Determine the (x, y) coordinate at the center of the cell enclosing the given text.  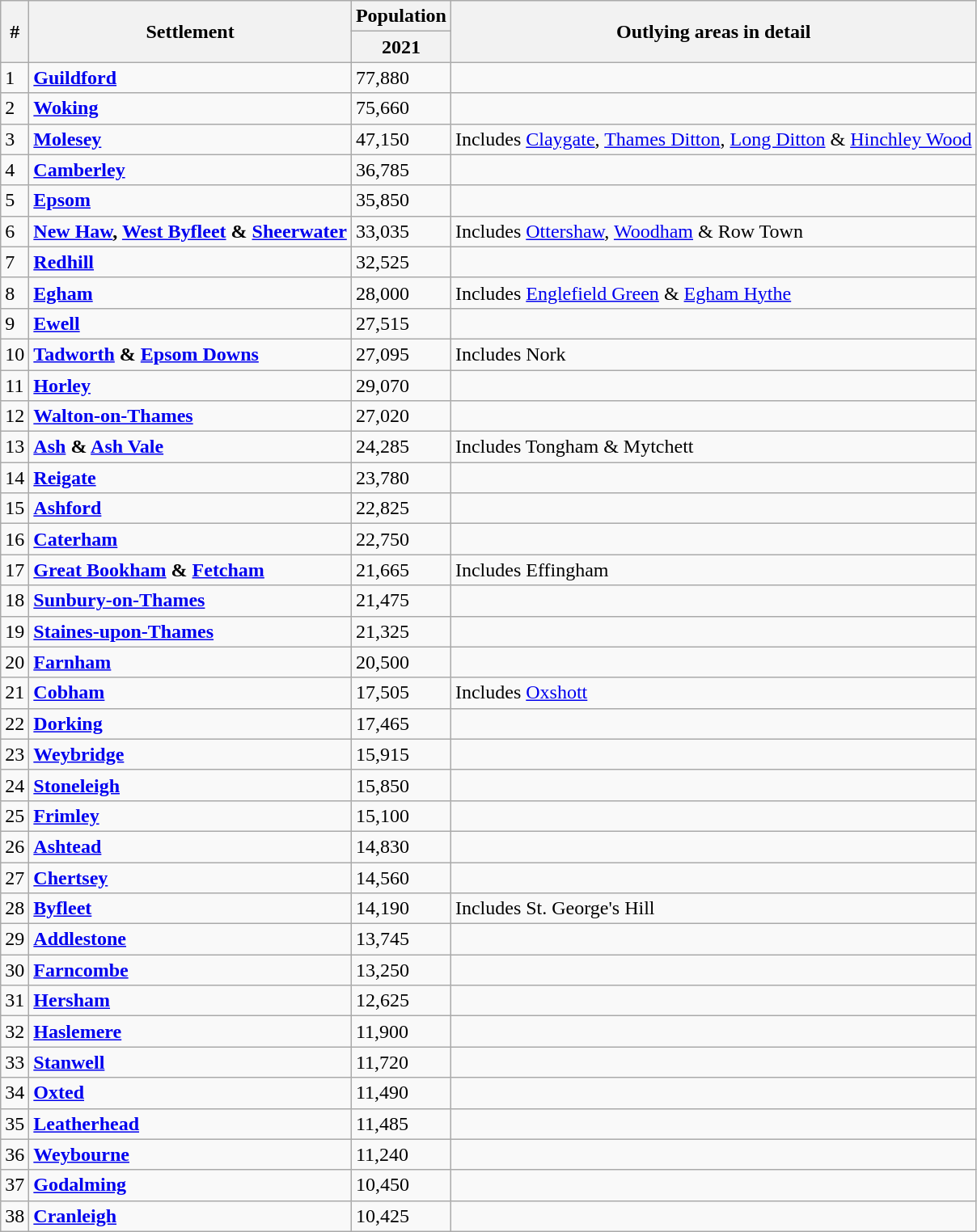
Dorking (191, 724)
38 (15, 1216)
Includes Claygate, Thames Ditton, Long Ditton & Hinchley Wood (713, 139)
15,100 (401, 816)
7 (15, 262)
26 (15, 846)
47,150 (401, 139)
Includes Ottershaw, Woodham & Row Town (713, 231)
14,560 (401, 877)
Redhill (191, 262)
Settlement (191, 32)
35 (15, 1124)
37 (15, 1185)
30 (15, 970)
75,660 (401, 108)
Outlying areas in detail (713, 32)
21,325 (401, 631)
11,485 (401, 1124)
Weybridge (191, 754)
18 (15, 601)
17 (15, 570)
Staines-upon-Thames (191, 631)
Cranleigh (191, 1216)
27,095 (401, 354)
Hersham (191, 1001)
23,780 (401, 478)
21,665 (401, 570)
Epsom (191, 200)
11,490 (401, 1093)
20,500 (401, 662)
22,825 (401, 508)
Includes Nork (713, 354)
Chertsey (191, 877)
29 (15, 939)
27 (15, 877)
24 (15, 785)
Includes Oxshott (713, 693)
Includes Englefield Green & Egham Hythe (713, 293)
2021 (401, 47)
14,190 (401, 909)
Farncombe (191, 970)
Byfleet (191, 909)
28,000 (401, 293)
15,850 (401, 785)
35,850 (401, 200)
13 (15, 447)
Stoneleigh (191, 785)
Molesey (191, 139)
36 (15, 1154)
Ashford (191, 508)
Caterham (191, 539)
Includes Effingham (713, 570)
27,020 (401, 416)
Camberley (191, 170)
Weybourne (191, 1154)
24,285 (401, 447)
5 (15, 200)
Includes St. George's Hill (713, 909)
17,465 (401, 724)
13,250 (401, 970)
11,900 (401, 1032)
32 (15, 1032)
Oxted (191, 1093)
32,525 (401, 262)
Population (401, 16)
19 (15, 631)
13,745 (401, 939)
Ash & Ash Vale (191, 447)
17,505 (401, 693)
Addlestone (191, 939)
Tadworth & Epsom Downs (191, 354)
3 (15, 139)
Egham (191, 293)
23 (15, 754)
10,450 (401, 1185)
Leatherhead (191, 1124)
Walton-on-Thames (191, 416)
33,035 (401, 231)
Haslemere (191, 1032)
Ashtead (191, 846)
Reigate (191, 478)
Woking (191, 108)
11 (15, 386)
21 (15, 693)
14 (15, 478)
Ewell (191, 323)
29,070 (401, 386)
12 (15, 416)
6 (15, 231)
Guildford (191, 78)
10,425 (401, 1216)
15,915 (401, 754)
9 (15, 323)
36,785 (401, 170)
34 (15, 1093)
# (15, 32)
8 (15, 293)
16 (15, 539)
10 (15, 354)
22 (15, 724)
15 (15, 508)
25 (15, 816)
Frimley (191, 816)
Stanwell (191, 1062)
33 (15, 1062)
28 (15, 909)
1 (15, 78)
Horley (191, 386)
Includes Tongham & Mytchett (713, 447)
Godalming (191, 1185)
21,475 (401, 601)
New Haw, West Byfleet & Sheerwater (191, 231)
14,830 (401, 846)
77,880 (401, 78)
Farnham (191, 662)
Cobham (191, 693)
Sunbury-on-Thames (191, 601)
Great Bookham & Fetcham (191, 570)
31 (15, 1001)
11,240 (401, 1154)
4 (15, 170)
2 (15, 108)
27,515 (401, 323)
12,625 (401, 1001)
11,720 (401, 1062)
22,750 (401, 539)
20 (15, 662)
